Provide the [X, Y] coordinate of the cell's center where the given text is located.  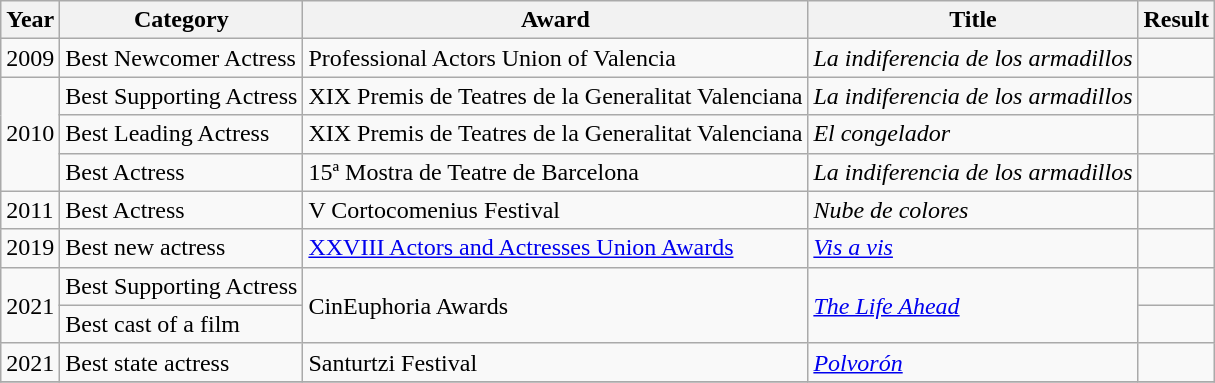
Nube de colores [973, 210]
Title [973, 20]
2009 [30, 58]
Category [182, 20]
Vis a vis [973, 248]
The Life Ahead [973, 305]
Year [30, 20]
Polvorón [973, 362]
Santurtzi Festival [556, 362]
XXVIII Actors and Actresses Union Awards [556, 248]
El congelador [973, 134]
Professional Actors Union of Valencia [556, 58]
Result [1176, 20]
Award [556, 20]
V Cortocomenius Festival [556, 210]
2011 [30, 210]
2019 [30, 248]
2010 [30, 134]
Best cast of a film [182, 324]
CinEuphoria Awards [556, 305]
Best Newcomer Actress [182, 58]
Best state actress [182, 362]
Best new actress [182, 248]
15ª Mostra de Teatre de Barcelona [556, 172]
Best Leading Actress [182, 134]
